Extract the (x, y) coordinate from the center of the cell holding the provided text.  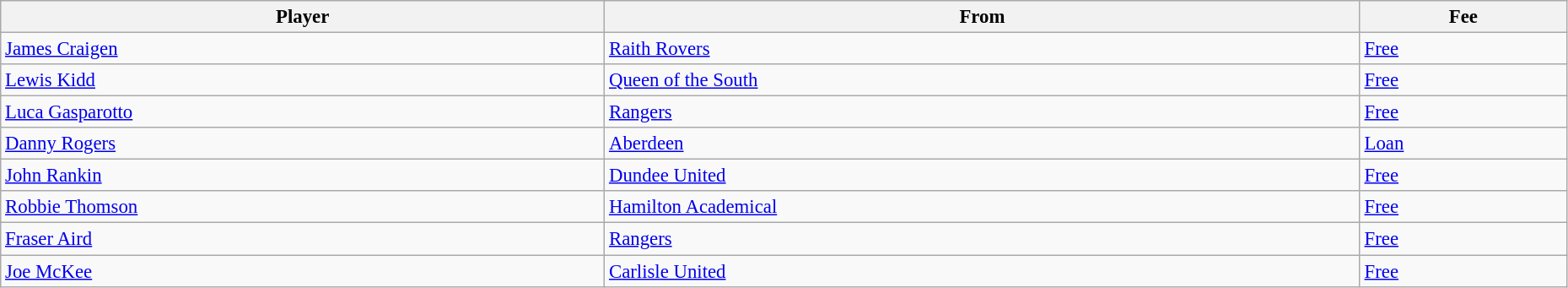
Robbie Thomson (303, 207)
Hamilton Academical (983, 207)
Queen of the South (983, 80)
Luca Gasparotto (303, 112)
Dundee United (983, 176)
Lewis Kidd (303, 80)
Fraser Aird (303, 239)
Player (303, 17)
Aberdeen (983, 144)
Fee (1463, 17)
Raith Rovers (983, 49)
James Craigen (303, 49)
Carlisle United (983, 271)
Danny Rogers (303, 144)
John Rankin (303, 176)
Joe McKee (303, 271)
Loan (1463, 144)
From (983, 17)
